From the cell containing the given text, extract its center point as [x, y] coordinate. 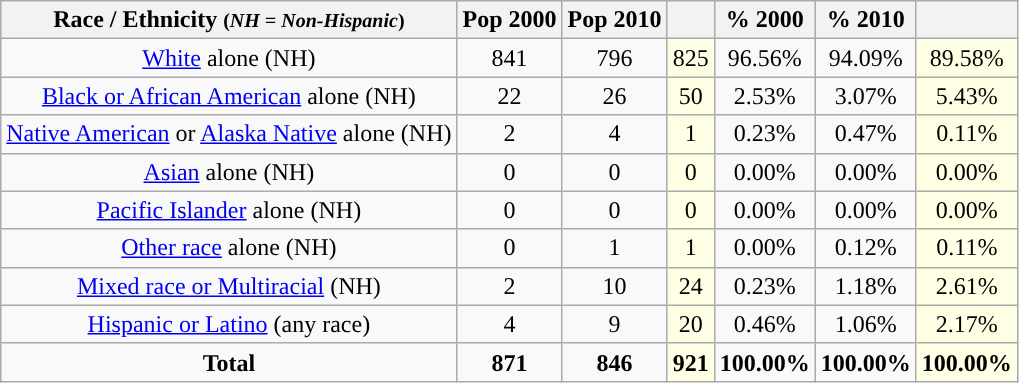
5.43% [966, 96]
1.18% [866, 286]
0.47% [866, 134]
871 [510, 362]
26 [614, 96]
Pacific Islander alone (NH) [229, 210]
Race / Ethnicity (NH = Non-Hispanic) [229, 20]
9 [614, 324]
22 [510, 96]
89.58% [966, 58]
Pop 2010 [614, 20]
846 [614, 362]
1.06% [866, 324]
Hispanic or Latino (any race) [229, 324]
825 [690, 58]
50 [690, 96]
Other race alone (NH) [229, 248]
20 [690, 324]
Asian alone (NH) [229, 172]
Native American or Alaska Native alone (NH) [229, 134]
2.17% [966, 324]
% 2000 [764, 20]
White alone (NH) [229, 58]
10 [614, 286]
% 2010 [866, 20]
3.07% [866, 96]
Total [229, 362]
Mixed race or Multiracial (NH) [229, 286]
0.46% [764, 324]
96.56% [764, 58]
Black or African American alone (NH) [229, 96]
Pop 2000 [510, 20]
24 [690, 286]
921 [690, 362]
2.53% [764, 96]
2.61% [966, 286]
796 [614, 58]
0.12% [866, 248]
841 [510, 58]
94.09% [866, 58]
